Provide the (X, Y) coordinate of the cell's center where the given text is located.  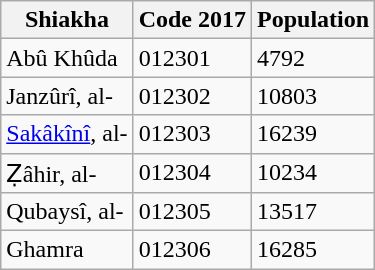
Sakâkînî, al- (67, 134)
Population (314, 20)
Janzûrî, al- (67, 96)
16285 (314, 250)
Code 2017 (192, 20)
4792 (314, 58)
012302 (192, 96)
10234 (314, 173)
16239 (314, 134)
Ghamra (67, 250)
10803 (314, 96)
Ẓâhir, al- (67, 173)
012301 (192, 58)
Abû Khûda (67, 58)
Shiakha (67, 20)
13517 (314, 212)
012303 (192, 134)
Qubaysî, al- (67, 212)
012304 (192, 173)
012306 (192, 250)
012305 (192, 212)
